Output the (x, y) coordinate of the center of the cell containing the given text.  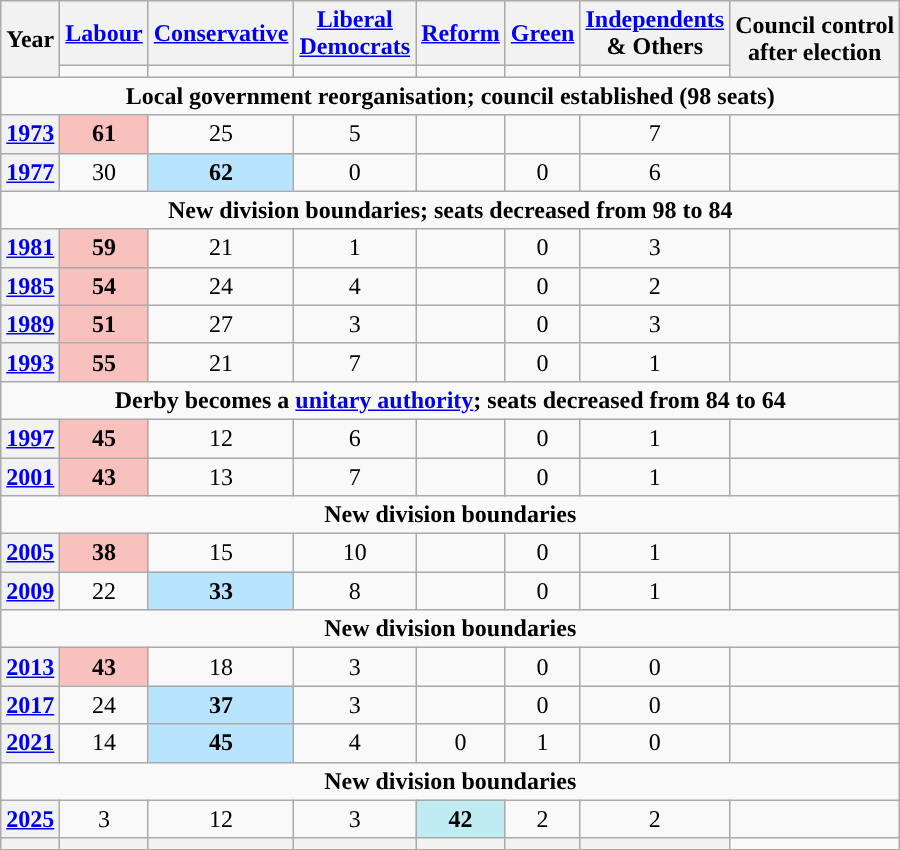
25 (221, 134)
33 (221, 591)
2001 (30, 477)
1973 (30, 134)
51 (104, 324)
Conservative (221, 34)
New division boundaries; seats decreased from 98 to 84 (450, 210)
62 (221, 172)
37 (221, 705)
10 (355, 553)
54 (104, 286)
8 (355, 591)
Independents& Others (655, 34)
1993 (30, 362)
15 (221, 553)
2013 (30, 667)
2005 (30, 553)
Green (542, 34)
Derby becomes a unitary authority; seats decreased from 84 to 64 (450, 400)
5 (355, 134)
59 (104, 248)
55 (104, 362)
22 (104, 591)
Local government reorganisation; council established (98 seats) (450, 96)
18 (221, 667)
27 (221, 324)
1985 (30, 286)
14 (104, 743)
2009 (30, 591)
1977 (30, 172)
1997 (30, 438)
1989 (30, 324)
61 (104, 134)
Liberal Democrats (355, 34)
Labour (104, 34)
30 (104, 172)
2017 (30, 705)
13 (221, 477)
2021 (30, 743)
1981 (30, 248)
Council controlafter election (815, 39)
Year (30, 39)
38 (104, 553)
2025 (30, 819)
42 (461, 819)
Reform (461, 34)
